Find where the given text appears and provide that cell's center as [X, Y] coordinate. 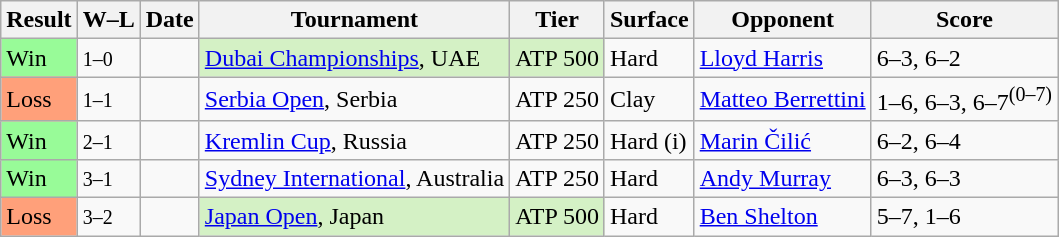
5–7, 1–6 [964, 217]
6–2, 6–4 [964, 140]
Ben Shelton [782, 217]
W–L [108, 20]
3–1 [108, 178]
Date [170, 20]
Result [39, 20]
Score [964, 20]
6–3, 6–3 [964, 178]
2–1 [108, 140]
Tournament [354, 20]
Dubai Championships, UAE [354, 58]
Japan Open, Japan [354, 217]
3–2 [108, 217]
Hard (i) [649, 140]
Marin Čilić [782, 140]
1–1 [108, 100]
Andy Murray [782, 178]
Matteo Berrettini [782, 100]
Surface [649, 20]
Kremlin Cup, Russia [354, 140]
1–6, 6–3, 6–7(0–7) [964, 100]
Opponent [782, 20]
1–0 [108, 58]
Sydney International, Australia [354, 178]
Tier [558, 20]
Lloyd Harris [782, 58]
Serbia Open, Serbia [354, 100]
6–3, 6–2 [964, 58]
Clay [649, 100]
